Pinpoint the cell where the given text exists, returning its [X, Y] midpoint coordinate. 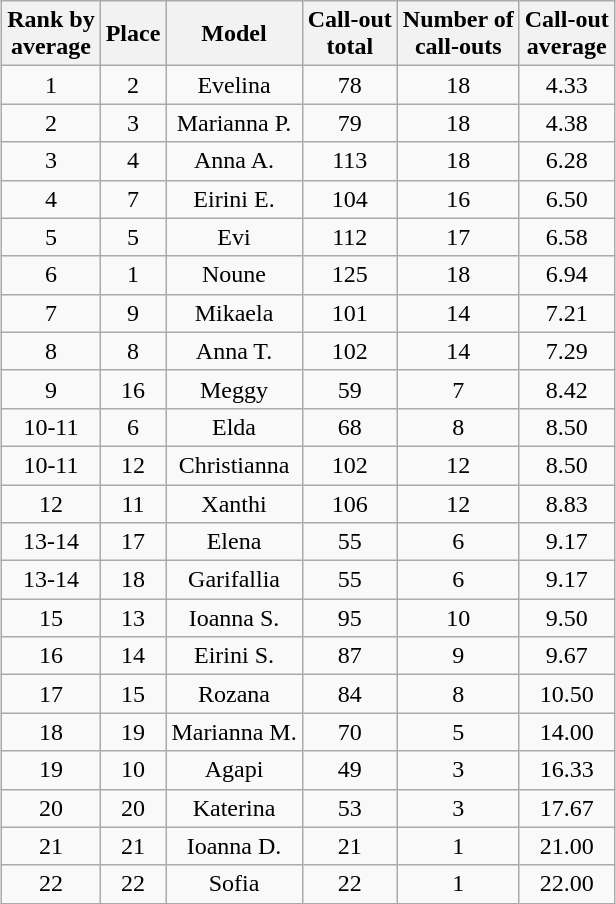
16.33 [566, 770]
11 [133, 503]
22.00 [566, 884]
106 [350, 503]
Xanthi [234, 503]
7.29 [566, 351]
6.58 [566, 237]
125 [350, 275]
49 [350, 770]
Agapi [234, 770]
6.94 [566, 275]
10.50 [566, 694]
4.33 [566, 85]
6.50 [566, 199]
Evelina [234, 85]
Elda [234, 427]
21.00 [566, 846]
Katerina [234, 808]
68 [350, 427]
Place [133, 34]
Rozana [234, 694]
Marianna M. [234, 732]
Noune [234, 275]
112 [350, 237]
53 [350, 808]
113 [350, 161]
Sofia [234, 884]
4.38 [566, 123]
79 [350, 123]
13 [133, 618]
Mikaela [234, 313]
78 [350, 85]
6.28 [566, 161]
Garifallia [234, 580]
Elena [234, 542]
Call-outtotal [350, 34]
Marianna P. [234, 123]
95 [350, 618]
84 [350, 694]
17.67 [566, 808]
Anna T. [234, 351]
8.83 [566, 503]
104 [350, 199]
59 [350, 389]
70 [350, 732]
Model [234, 34]
Ioanna D. [234, 846]
Eirini E. [234, 199]
Number ofcall-outs [458, 34]
Eirini S. [234, 656]
9.50 [566, 618]
Call-outaverage [566, 34]
Rank byaverage [51, 34]
Anna A. [234, 161]
101 [350, 313]
Christianna [234, 465]
9.67 [566, 656]
Evi [234, 237]
14.00 [566, 732]
8.42 [566, 389]
87 [350, 656]
7.21 [566, 313]
Meggy [234, 389]
Ioanna S. [234, 618]
